Return the [x, y] coordinate for the center point of the cell that contains the specified text.  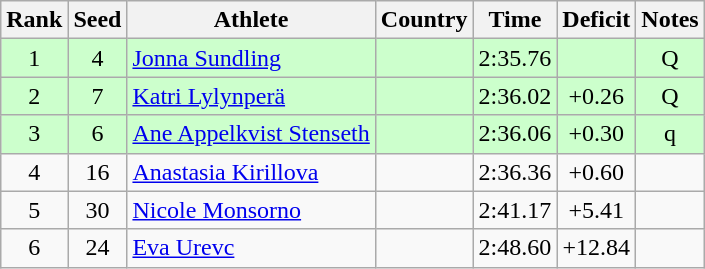
2:35.76 [515, 58]
Seed [98, 20]
16 [98, 172]
2:36.02 [515, 96]
Ane Appelkvist Stenseth [251, 134]
Country [424, 20]
Rank [34, 20]
Nicole Monsorno [251, 210]
+0.60 [596, 172]
Eva Urevc [251, 248]
2:41.17 [515, 210]
2:36.06 [515, 134]
Notes [670, 20]
7 [98, 96]
2:36.36 [515, 172]
+0.30 [596, 134]
1 [34, 58]
Katri Lylynperä [251, 96]
Time [515, 20]
2 [34, 96]
Deficit [596, 20]
q [670, 134]
Jonna Sundling [251, 58]
24 [98, 248]
+5.41 [596, 210]
3 [34, 134]
+12.84 [596, 248]
Anastasia Kirillova [251, 172]
5 [34, 210]
Athlete [251, 20]
2:48.60 [515, 248]
+0.26 [596, 96]
30 [98, 210]
